Search for the cell housing the specified text and yield its [x, y] center coordinate. 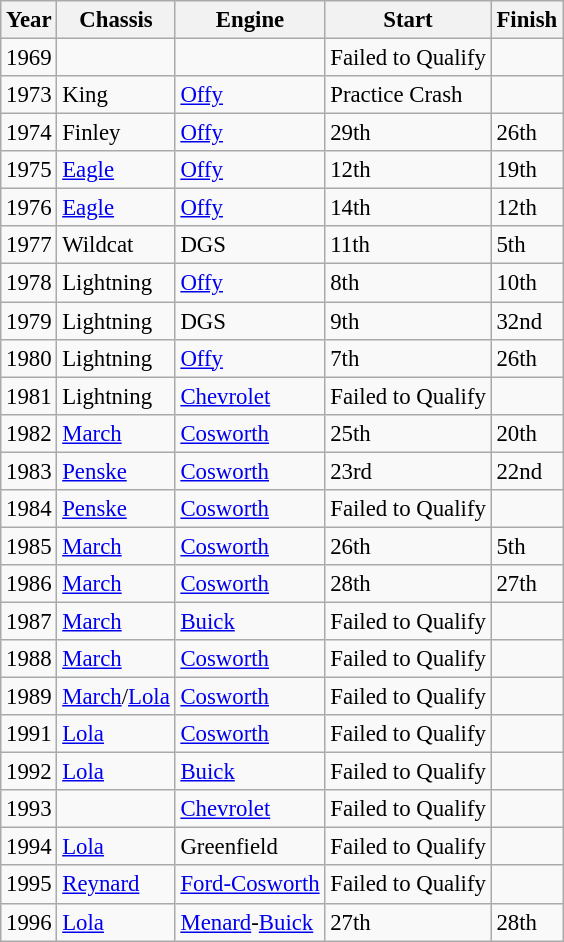
1987 [29, 621]
1994 [29, 847]
March/Lola [116, 697]
1984 [29, 509]
8th [408, 283]
1983 [29, 471]
7th [408, 358]
20th [526, 433]
1969 [29, 58]
19th [526, 170]
1973 [29, 95]
Finley [116, 133]
Finish [526, 20]
23rd [408, 471]
1982 [29, 433]
1989 [29, 697]
Chassis [116, 20]
11th [408, 245]
Wildcat [116, 245]
1974 [29, 133]
Ford-Cosworth [250, 885]
1993 [29, 809]
Menard-Buick [250, 922]
32nd [526, 321]
Engine [250, 20]
Year [29, 20]
1981 [29, 396]
1988 [29, 659]
1976 [29, 208]
29th [408, 133]
1991 [29, 734]
1995 [29, 885]
Practice Crash [408, 95]
22nd [526, 471]
1996 [29, 922]
Reynard [116, 885]
1979 [29, 321]
9th [408, 321]
Start [408, 20]
1980 [29, 358]
1975 [29, 170]
14th [408, 208]
1986 [29, 584]
25th [408, 433]
King [116, 95]
1992 [29, 772]
Greenfield [250, 847]
1977 [29, 245]
10th [526, 283]
1985 [29, 546]
1978 [29, 283]
